Find where the given text appears and provide that cell's center as (X, Y) coordinate. 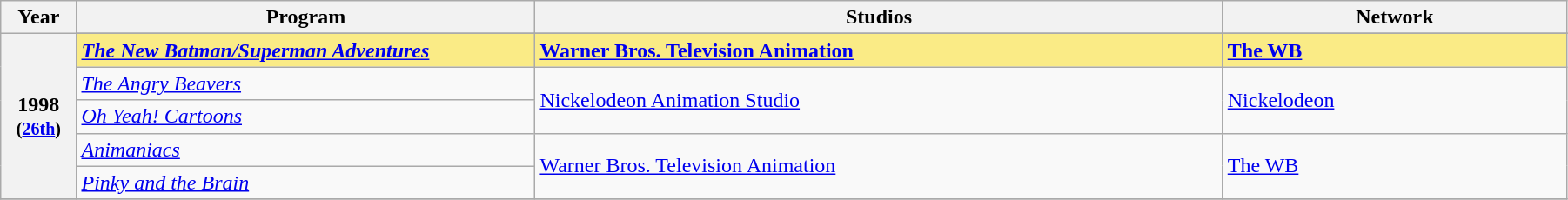
Oh Yeah! Cartoons (306, 117)
Program (306, 17)
Year (38, 17)
The Angry Beavers (306, 83)
Network (1394, 17)
1998 (26th) (38, 117)
Studios (879, 17)
The New Batman/Superman Adventures (306, 50)
Nickelodeon Animation Studio (879, 100)
Pinky and the Brain (306, 183)
Animaniacs (306, 150)
Nickelodeon (1394, 100)
